Detect which cell encompasses the target text, then output its (x, y) center coordinate. 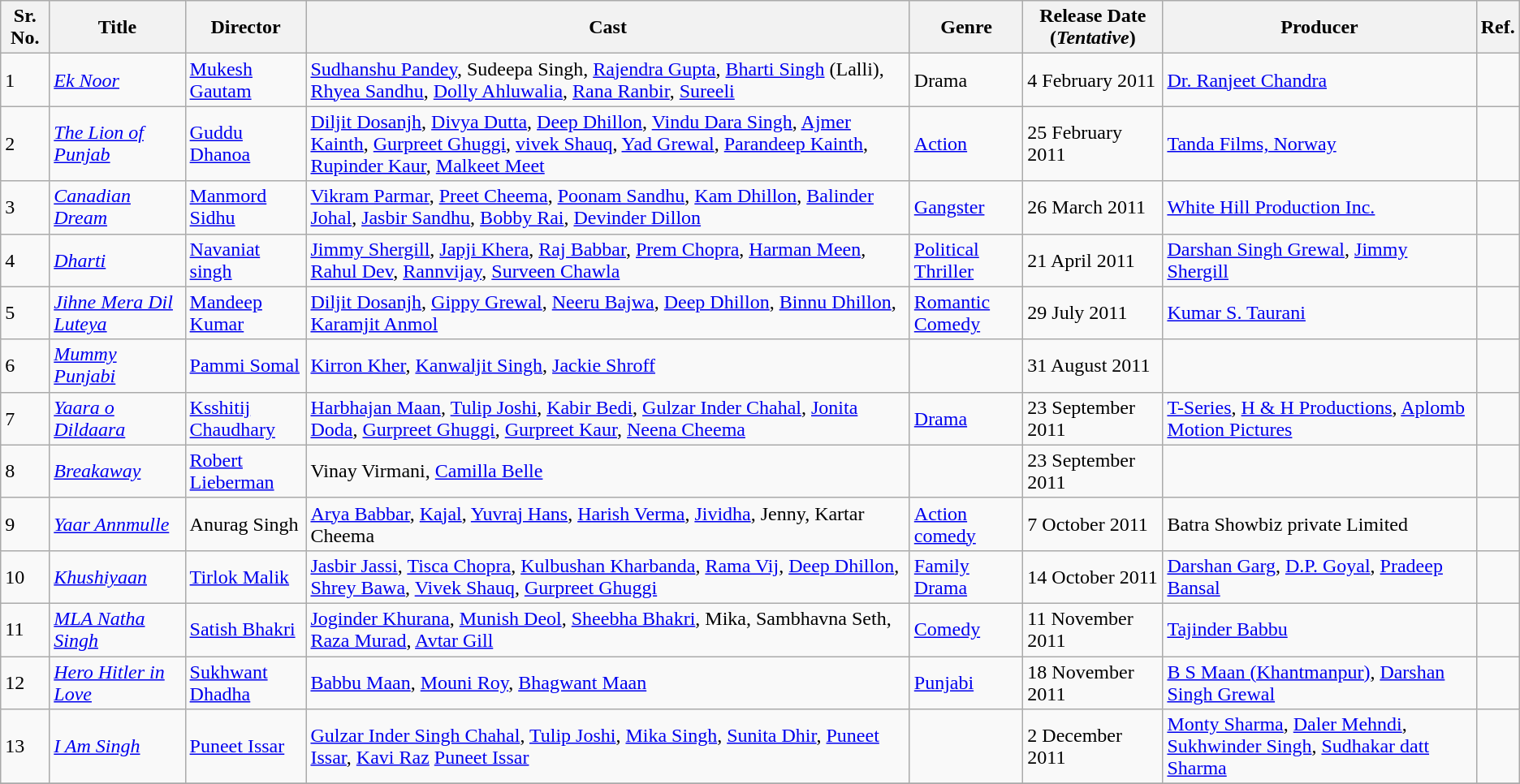
3 (25, 208)
The Lion of Punjab (117, 144)
Harbhajan Maan, Tulip Joshi, Kabir Bedi, Gulzar Inder Chahal, Jonita Doda, Gurpreet Ghuggi, Gurpreet Kaur, Neena Cheema (607, 419)
White Hill Production Inc. (1319, 208)
Director (245, 28)
Vinay Virmani, Camilla Belle (607, 471)
Comedy (966, 630)
Dr. Ranjeet Chandra (1319, 80)
Jasbir Jassi, Tisca Chopra, Kulbushan Kharbanda, Rama Vij, Deep Dhillon, Shrey Bawa, Vivek Shauq, Gurpreet Ghuggi (607, 576)
21 April 2011 (1093, 260)
18 November 2011 (1093, 682)
Kirron Kher, Kanwaljit Singh, Jackie Shroff (607, 365)
Khushiyaan (117, 576)
Tanda Films, Norway (1319, 144)
Gangster (966, 208)
11 November 2011 (1093, 630)
Ref. (1497, 28)
Cast (607, 28)
25 February 2011 (1093, 144)
Dharti (117, 260)
Title (117, 28)
4 (25, 260)
Jimmy Shergill, Japji Khera, Raj Babbar, Prem Chopra, Harman Meen, Rahul Dev, Rannvijay, Surveen Chawla (607, 260)
Diljit Dosanjh, Gippy Grewal, Neeru Bajwa, Deep Dhillon, Binnu Dhillon, Karamjit Anmol (607, 313)
Vikram Parmar, Preet Cheema, Poonam Sandhu, Kam Dhillon, Balinder Johal, Jasbir Sandhu, Bobby Rai, Devinder Dillon (607, 208)
Yaar Annmulle (117, 524)
Darshan Garg, D.P. Goyal, Pradeep Bansal (1319, 576)
Anurag Singh (245, 524)
T-Series, H & H Productions, Aplomb Motion Pictures (1319, 419)
Mummy Punjabi (117, 365)
Batra Showbiz private Limited (1319, 524)
9 (25, 524)
29 July 2011 (1093, 313)
Ksshitij Chaudhary (245, 419)
Punjabi (966, 682)
Mukesh Gautam (245, 80)
4 February 2011 (1093, 80)
Sr. No. (25, 28)
Canadian Dream (117, 208)
2 (25, 144)
Mandeep Kumar (245, 313)
Family Drama (966, 576)
Kumar S. Taurani (1319, 313)
31 August 2011 (1093, 365)
Romantic Comedy (966, 313)
Genre (966, 28)
Darshan Singh Grewal, Jimmy Shergill (1319, 260)
26 March 2011 (1093, 208)
Manmord Sidhu (245, 208)
Breakaway (117, 471)
Puneet Issar (245, 747)
I Am Singh (117, 747)
Sudhanshu Pandey, Sudeepa Singh, Rajendra Gupta, Bharti Singh (Lalli), Rhyea Sandhu, Dolly Ahluwalia, Rana Ranbir, Sureeli (607, 80)
1 (25, 80)
Producer (1319, 28)
2 December 2011 (1093, 747)
14 October 2011 (1093, 576)
Hero Hitler in Love (117, 682)
Monty Sharma, Daler Mehndi, Sukhwinder Singh, Sudhakar datt Sharma (1319, 747)
7 (25, 419)
Navaniat singh (245, 260)
Joginder Khurana, Munish Deol, Sheebha Bhakri, Mika, Sambhavna Seth, Raza Murad, Avtar Gill (607, 630)
Tirlok Malik (245, 576)
13 (25, 747)
10 (25, 576)
5 (25, 313)
Political Thriller (966, 260)
Robert Lieberman (245, 471)
B S Maan (Khantmanpur), Darshan Singh Grewal (1319, 682)
8 (25, 471)
Guddu Dhanoa (245, 144)
Action (966, 144)
Tajinder Babbu (1319, 630)
Ek Noor (117, 80)
Jihne Mera Dil Luteya (117, 313)
6 (25, 365)
Babbu Maan, Mouni Roy, Bhagwant Maan (607, 682)
Gulzar Inder Singh Chahal, Tulip Joshi, Mika Singh, Sunita Dhir, Puneet Issar, Kavi Raz Puneet Issar (607, 747)
Action comedy (966, 524)
MLA Natha Singh (117, 630)
Yaara o Dildaara (117, 419)
12 (25, 682)
Release Date (Tentative) (1093, 28)
Satish Bhakri (245, 630)
Pammi Somal (245, 365)
11 (25, 630)
7 October 2011 (1093, 524)
Arya Babbar, Kajal, Yuvraj Hans, Harish Verma, Jividha, Jenny, Kartar Cheema (607, 524)
Sukhwant Dhadha (245, 682)
